Capture the cell that displays the provided text and extract its (X, Y) central coordinate. 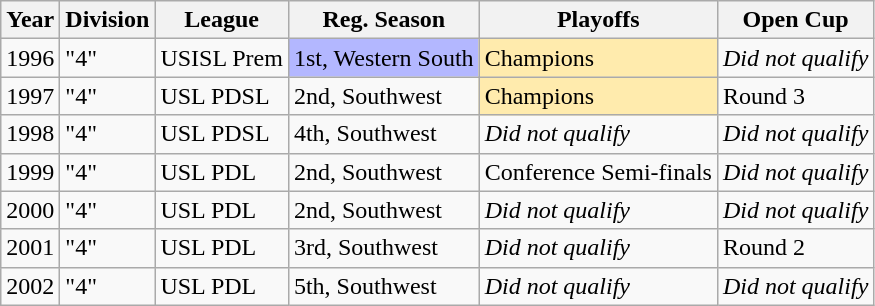
League (222, 20)
5th, Southwest (384, 286)
Reg. Season (384, 20)
Year (30, 20)
Division (108, 20)
1996 (30, 58)
1999 (30, 172)
2002 (30, 286)
Round 2 (795, 248)
2000 (30, 210)
4th, Southwest (384, 134)
Conference Semi-finals (598, 172)
Playoffs (598, 20)
1997 (30, 96)
3rd, Southwest (384, 248)
Open Cup (795, 20)
2001 (30, 248)
1998 (30, 134)
Round 3 (795, 96)
USISL Prem (222, 58)
1st, Western South (384, 58)
